Locate the cell with the specified text and output its (x, y) center coordinate. 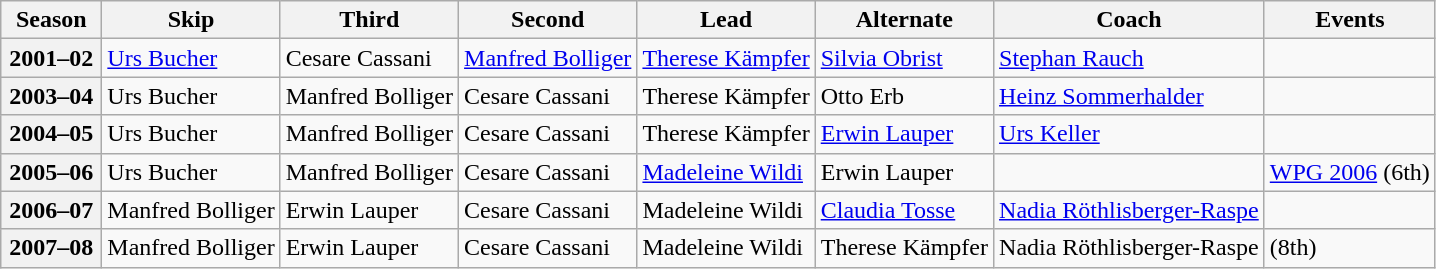
WPG 2006 (6th) (1350, 172)
Urs Keller (1130, 134)
Third (369, 20)
2004–05 (52, 134)
2005–06 (52, 172)
Skip (191, 20)
2001–02 (52, 58)
Otto Erb (904, 96)
Lead (726, 20)
Events (1350, 20)
Season (52, 20)
Heinz Sommerhalder (1130, 96)
Alternate (904, 20)
Claudia Tosse (904, 210)
2003–04 (52, 96)
Stephan Rauch (1130, 58)
2007–08 (52, 248)
Silvia Obrist (904, 58)
2006–07 (52, 210)
Second (548, 20)
(8th) (1350, 248)
Coach (1130, 20)
